Capture the cell that displays the provided text and extract its (x, y) central coordinate. 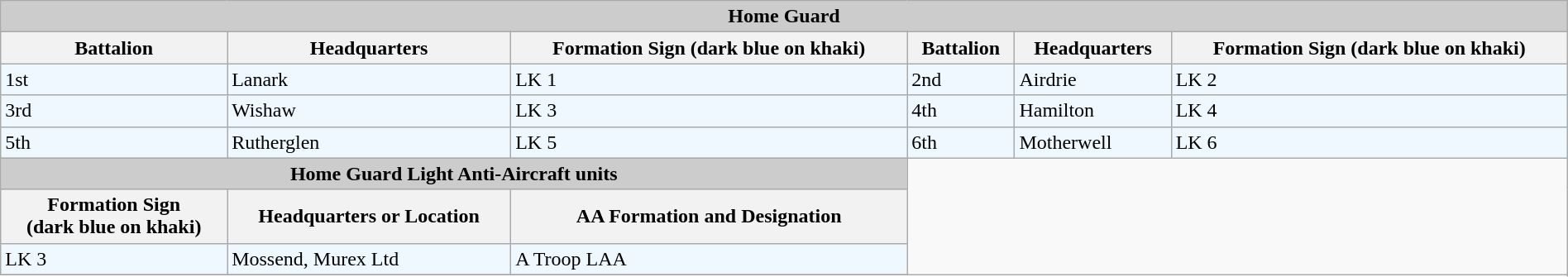
Wishaw (369, 111)
LK 1 (710, 79)
1st (114, 79)
3rd (114, 111)
Headquarters or Location (369, 217)
A Troop LAA (710, 259)
LK 6 (1370, 142)
2nd (961, 79)
5th (114, 142)
Airdrie (1093, 79)
Rutherglen (369, 142)
Mossend, Murex Ltd (369, 259)
4th (961, 111)
Home Guard Light Anti-Aircraft units (454, 174)
AA Formation and Designation (710, 217)
LK 4 (1370, 111)
LK 2 (1370, 79)
Hamilton (1093, 111)
LK 5 (710, 142)
Motherwell (1093, 142)
6th (961, 142)
Lanark (369, 79)
Home Guard (784, 17)
